Output the (x, y) coordinate of the center of the cell containing the given text.  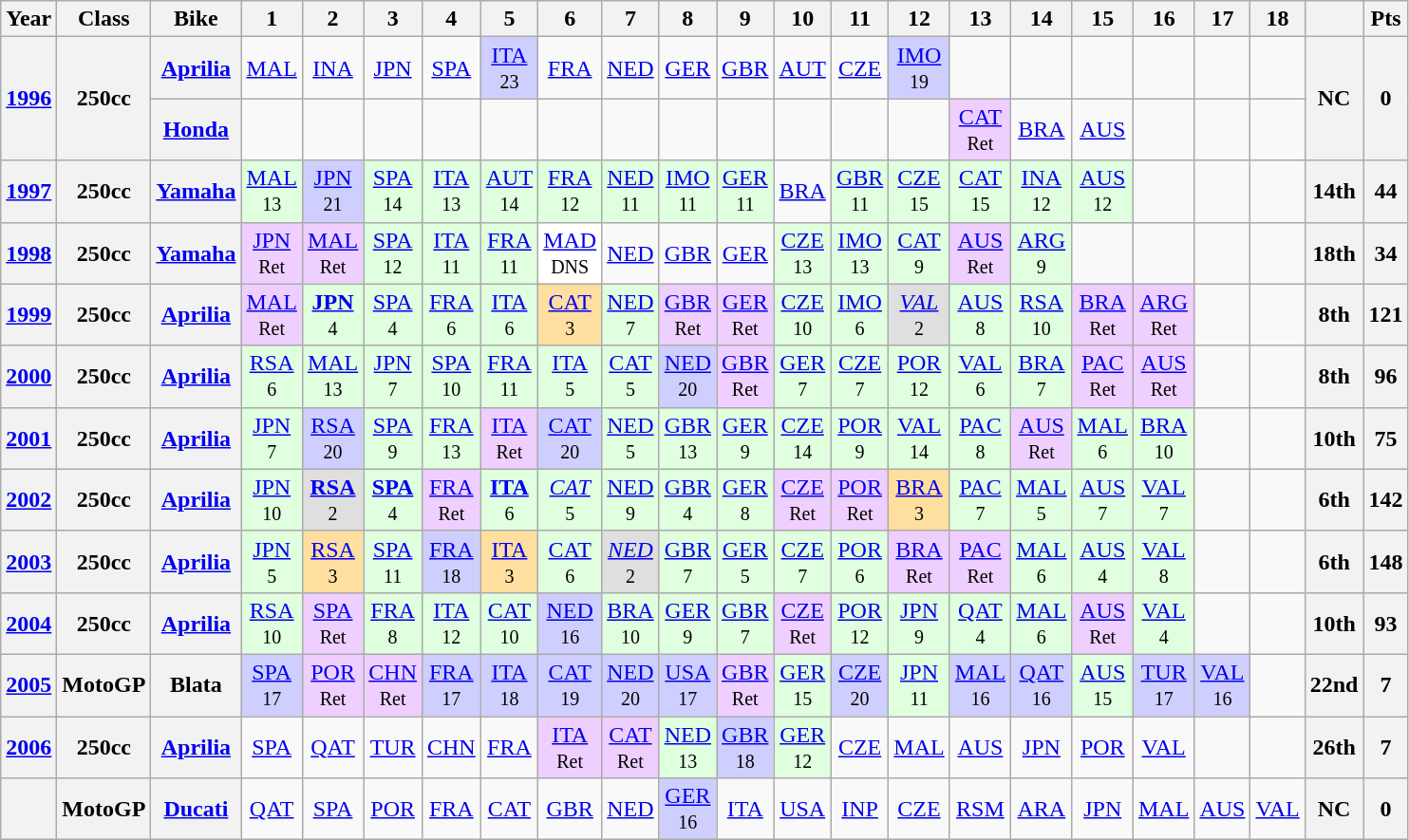
ITA5 (570, 376)
SPA10 (451, 376)
QAT16 (1042, 685)
GER8 (745, 499)
IMO6 (859, 315)
15 (1102, 19)
AUS12 (1102, 192)
ITA18 (509, 685)
GBR18 (745, 746)
93 (1386, 623)
Ducati (196, 809)
INP (859, 809)
1996 (28, 99)
USA (802, 809)
FRA6 (451, 315)
FRA13 (451, 439)
2000 (28, 376)
NED16 (570, 623)
JPN11 (919, 685)
SPA12 (393, 252)
9 (745, 19)
INA (332, 68)
CHNRet (393, 685)
8 (687, 19)
FRA18 (451, 562)
QAT4 (980, 623)
SPA9 (393, 439)
CAT10 (509, 623)
44 (1386, 192)
26th (1334, 746)
CAT20 (570, 439)
14th (1334, 192)
11 (859, 19)
2006 (28, 746)
VAL16 (1223, 685)
CAT (509, 809)
VAL8 (1163, 562)
13 (980, 19)
VAL14 (919, 439)
VAL7 (1163, 499)
GER7 (802, 376)
1999 (28, 315)
MADDNS (570, 252)
1997 (28, 192)
GER11 (745, 192)
FRA17 (451, 685)
CAT15 (980, 192)
AUS8 (980, 315)
ITA3 (509, 562)
USA17 (687, 685)
1998 (28, 252)
17 (1223, 19)
2001 (28, 439)
ARGRet (1163, 315)
IMO13 (859, 252)
GERRet (745, 315)
SPA11 (393, 562)
GER12 (802, 746)
JPN10 (272, 499)
22nd (1334, 685)
TUR17 (1163, 685)
96 (1386, 376)
Class (104, 19)
2 (332, 19)
10 (802, 19)
VAL6 (980, 376)
ITA11 (451, 252)
6 (570, 19)
GER5 (745, 562)
AUS15 (1102, 685)
75 (1386, 439)
142 (1386, 499)
RSA3 (332, 562)
PAC7 (980, 499)
ITA23 (509, 68)
Year (28, 19)
IMO19 (919, 68)
12 (919, 19)
BRA7 (1042, 376)
RSA6 (272, 376)
Honda (196, 129)
JPN5 (272, 562)
ITA13 (451, 192)
BRA3 (919, 499)
14 (1042, 19)
SPA14 (393, 192)
PAC8 (980, 439)
18 (1278, 19)
4 (451, 19)
FRA12 (570, 192)
Pts (1386, 19)
NED2 (630, 562)
GBR4 (687, 499)
3 (393, 19)
CAT9 (919, 252)
CZE14 (802, 439)
SPA17 (272, 685)
5 (509, 19)
34 (1386, 252)
MAL16 (980, 685)
IMO11 (687, 192)
JPN4 (332, 315)
JPNRet (272, 252)
FRARet (451, 499)
AUT14 (509, 192)
NED7 (630, 315)
CAT19 (570, 685)
121 (1386, 315)
2002 (28, 499)
VAL4 (1163, 623)
Bike (196, 19)
GER16 (687, 809)
POR9 (859, 439)
2005 (28, 685)
RSM (980, 809)
TUR (393, 746)
AUT (802, 68)
GER15 (802, 685)
INA12 (1042, 192)
FRA8 (393, 623)
JPN9 (919, 623)
NED13 (687, 746)
RSA20 (332, 439)
ITA12 (451, 623)
AUS7 (1102, 499)
NED9 (630, 499)
VAL2 (919, 315)
CZE20 (859, 685)
Blata (196, 685)
CZE15 (919, 192)
2004 (28, 623)
CHN (451, 746)
JPN21 (332, 192)
ITA (745, 809)
CZE13 (802, 252)
ARA (1042, 809)
GBR13 (687, 439)
CAT3 (570, 315)
ARG9 (1042, 252)
2003 (28, 562)
NED11 (630, 192)
AUS4 (1102, 562)
POR6 (859, 562)
SPARet (332, 623)
18th (1334, 252)
GBR11 (859, 192)
16 (1163, 19)
NED5 (630, 439)
RSA2 (332, 499)
148 (1386, 562)
CZE10 (802, 315)
MAL5 (1042, 499)
CAT6 (570, 562)
1 (272, 19)
